Return the (x, y) coordinate for the center point of the cell that contains the specified text.  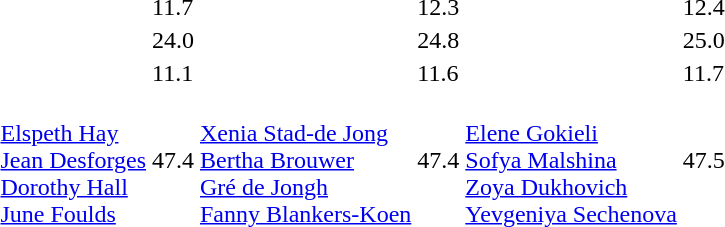
11.6 (438, 73)
24.0 (174, 40)
24.8 (438, 40)
11.1 (174, 73)
